Scan for the cell matching the given text and deliver its [X, Y] coordinate at center. 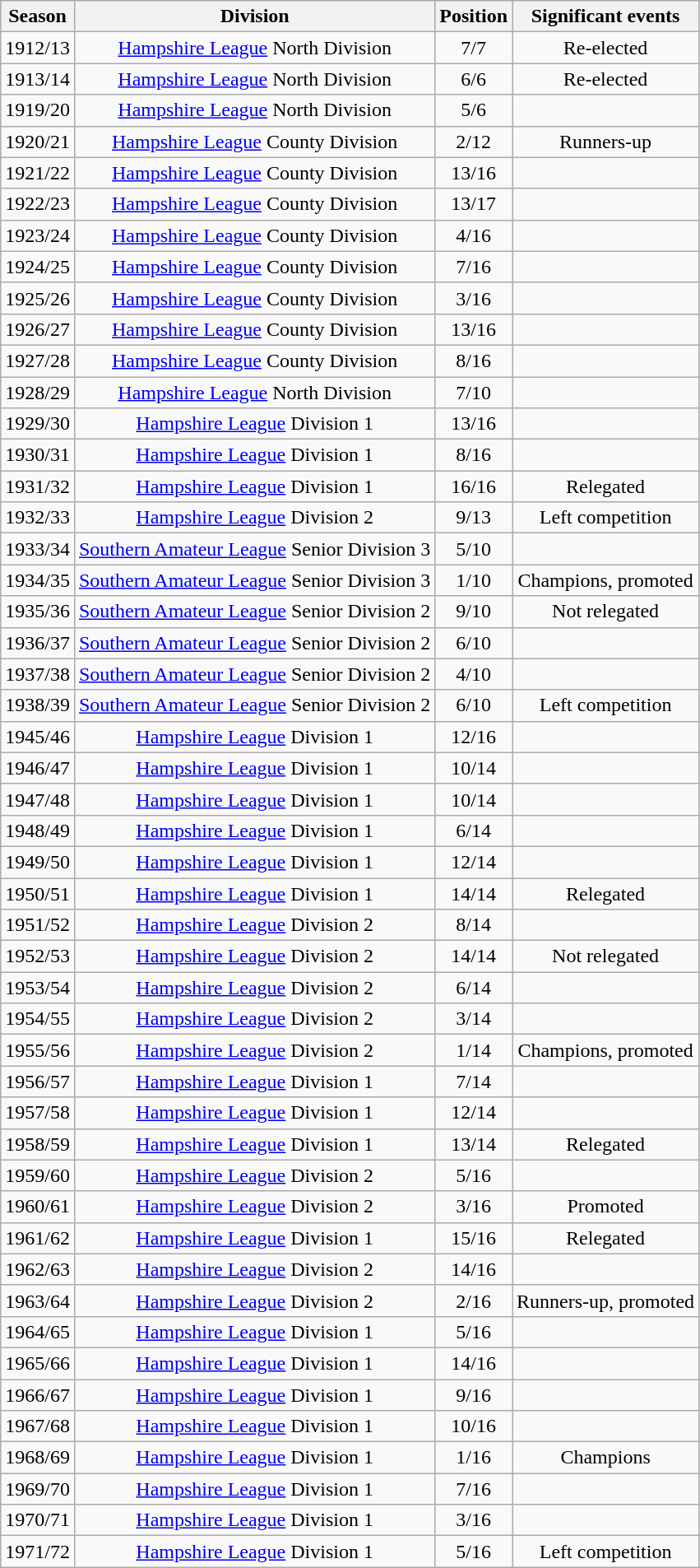
1919/20 [38, 110]
8/14 [474, 925]
1959/60 [38, 1175]
1955/56 [38, 1050]
2/12 [474, 142]
1945/46 [38, 737]
Runners-up [605, 142]
1938/39 [38, 705]
1926/27 [38, 329]
9/16 [474, 1395]
1913/14 [38, 79]
1960/61 [38, 1207]
5/6 [474, 110]
1965/66 [38, 1363]
Division [254, 16]
Significant events [605, 16]
1954/55 [38, 1019]
1920/21 [38, 142]
1968/69 [38, 1458]
1949/50 [38, 862]
1921/22 [38, 173]
1961/62 [38, 1238]
Promoted [605, 1207]
1966/67 [38, 1395]
16/16 [474, 486]
1/14 [474, 1050]
1930/31 [38, 455]
7/10 [474, 393]
6/6 [474, 79]
12/16 [474, 737]
1912/13 [38, 48]
1952/53 [38, 956]
1936/37 [38, 643]
1963/64 [38, 1300]
1937/38 [38, 674]
1927/28 [38, 361]
1928/29 [38, 393]
1946/47 [38, 768]
5/10 [474, 549]
1923/24 [38, 235]
1962/63 [38, 1269]
Champions [605, 1458]
10/16 [474, 1426]
15/16 [474, 1238]
Position [474, 16]
1947/48 [38, 799]
4/16 [474, 235]
1948/49 [38, 831]
1971/72 [38, 1552]
1934/35 [38, 580]
1924/25 [38, 267]
13/17 [474, 204]
1958/59 [38, 1144]
1/16 [474, 1458]
1935/36 [38, 612]
1/10 [474, 580]
1967/68 [38, 1426]
1957/58 [38, 1113]
9/10 [474, 612]
1969/70 [38, 1489]
7/7 [474, 48]
4/10 [474, 674]
1925/26 [38, 298]
1950/51 [38, 893]
1931/32 [38, 486]
1970/71 [38, 1520]
1953/54 [38, 988]
1956/57 [38, 1082]
7/14 [474, 1082]
Season [38, 16]
9/13 [474, 518]
1933/34 [38, 549]
1964/65 [38, 1332]
1929/30 [38, 424]
3/14 [474, 1019]
Runners-up, promoted [605, 1300]
1932/33 [38, 518]
13/14 [474, 1144]
1951/52 [38, 925]
2/16 [474, 1300]
1922/23 [38, 204]
